Scan for the cell matching the given text and deliver its (x, y) coordinate at center. 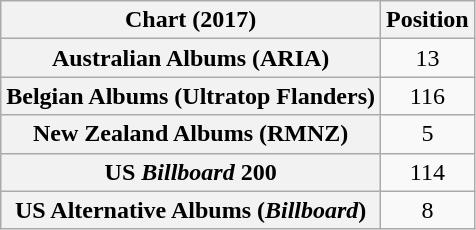
13 (428, 58)
New Zealand Albums (RMNZ) (191, 134)
5 (428, 134)
Belgian Albums (Ultratop Flanders) (191, 96)
Australian Albums (ARIA) (191, 58)
116 (428, 96)
US Alternative Albums (Billboard) (191, 210)
Position (428, 20)
8 (428, 210)
Chart (2017) (191, 20)
114 (428, 172)
US Billboard 200 (191, 172)
